Search for the cell housing the specified text and yield its (X, Y) center coordinate. 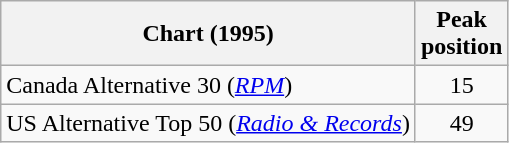
Canada Alternative 30 (RPM) (208, 85)
US Alternative Top 50 (Radio & Records) (208, 123)
Peakposition (461, 34)
49 (461, 123)
Chart (1995) (208, 34)
15 (461, 85)
